Detect which cell encompasses the target text, then output its (X, Y) center coordinate. 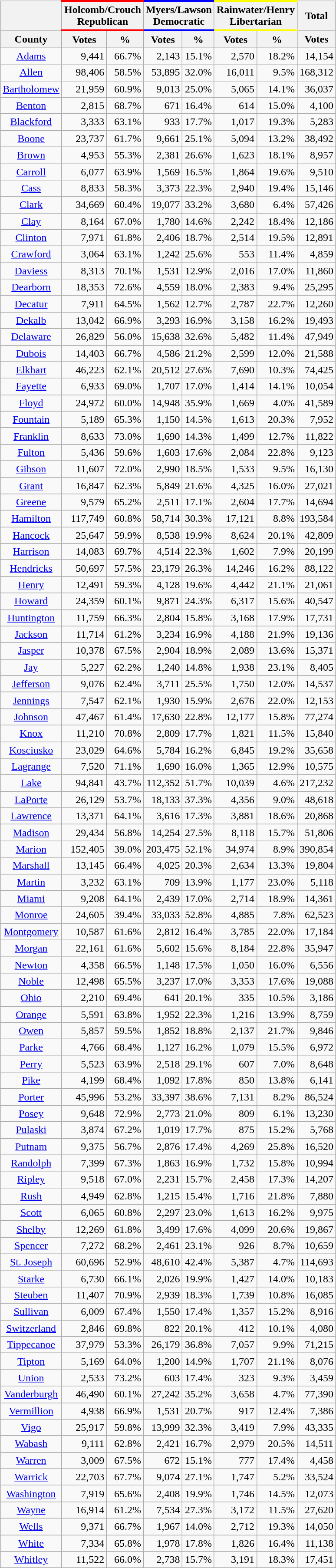
Allen (31, 72)
3,711 (163, 684)
11,822 (317, 436)
Floyd (31, 403)
5,227 (84, 667)
35,658 (317, 750)
56.7% (125, 1146)
20,199 (317, 552)
Franklin (31, 436)
3,658 (235, 1394)
35.9% (198, 403)
43.7% (125, 783)
18.0% (198, 287)
Jasper (31, 651)
6,317 (235, 601)
Jay (31, 667)
9,518 (84, 1179)
29.1% (198, 1064)
32.3% (198, 1427)
1,732 (235, 1163)
8,916 (317, 1312)
18,133 (163, 800)
25.0% (198, 89)
14,403 (84, 353)
7,547 (84, 700)
9,975 (317, 1212)
3,191 (235, 1560)
2,787 (235, 304)
Scott (31, 1212)
Fayette (31, 386)
59.6% (125, 452)
Elkhart (31, 370)
14,254 (163, 833)
9,111 (84, 1444)
25.5% (198, 684)
6.1% (277, 1113)
51.7% (198, 783)
1,623 (235, 155)
9.4% (277, 287)
47,949 (317, 337)
36.8% (198, 1345)
52.8% (198, 915)
12,269 (84, 1229)
2,773 (163, 1113)
603 (163, 1378)
9.3% (277, 1378)
59.3% (125, 585)
Porter (31, 1097)
4,080 (317, 1328)
1,746 (235, 1493)
Ripley (31, 1179)
1,864 (235, 171)
98,406 (84, 72)
Dubois (31, 353)
5,602 (163, 948)
20,868 (317, 816)
8,759 (317, 1015)
1,826 (235, 1543)
2,461 (163, 1245)
2,026 (163, 1278)
26,829 (84, 337)
7,690 (235, 370)
1,750 (235, 684)
13,230 (317, 1113)
61.7% (125, 138)
4,269 (235, 1146)
2,990 (163, 469)
19.5% (277, 238)
65.3% (125, 419)
Brown (31, 155)
68.2% (125, 1245)
17,630 (163, 717)
13.2% (277, 138)
27,021 (317, 486)
2,381 (163, 155)
17,731 (317, 618)
24,972 (84, 403)
203,475 (163, 849)
641 (163, 998)
11,138 (317, 1543)
77,274 (317, 717)
10,378 (84, 651)
21,959 (84, 89)
County (31, 39)
2,804 (163, 618)
3,459 (317, 1378)
25,917 (84, 1427)
11,522 (84, 1560)
15,146 (317, 188)
6,065 (84, 1212)
822 (163, 1328)
21,061 (317, 585)
68.7% (125, 105)
2,533 (84, 1378)
16,085 (317, 1295)
9,208 (84, 899)
Clinton (31, 238)
3,874 (84, 1130)
12,260 (317, 304)
15.0% (277, 105)
74,425 (317, 370)
50,697 (84, 568)
5,436 (84, 452)
5,387 (235, 1262)
Pulaski (31, 1130)
17.1% (198, 502)
4,025 (163, 866)
Jennings (31, 700)
6,556 (317, 965)
73.2% (125, 1378)
2,604 (235, 502)
19,867 (317, 1229)
13,999 (163, 1427)
Benton (31, 105)
10.8% (277, 1295)
12,891 (317, 238)
1,242 (163, 254)
614 (235, 105)
32.0% (198, 72)
67.2% (125, 1130)
Harrison (31, 552)
72.6% (125, 287)
22,161 (84, 948)
8.8% (277, 519)
17,121 (235, 519)
Daviess (31, 271)
4,099 (235, 1229)
94,841 (84, 783)
25.1% (198, 138)
3,499 (163, 1229)
43,335 (317, 1427)
1,821 (235, 733)
65.8% (125, 1543)
18,353 (84, 287)
1,215 (163, 1196)
3,186 (317, 998)
46,223 (84, 370)
56.0% (125, 337)
8,313 (84, 271)
1,414 (235, 386)
1,747 (235, 1477)
Kosciusko (31, 750)
16.7% (198, 1444)
4,325 (235, 486)
553 (235, 254)
9,648 (84, 1113)
23,179 (163, 568)
1,550 (163, 1312)
1,079 (235, 1048)
17.5% (198, 965)
1,017 (235, 122)
4,458 (317, 1460)
8,076 (317, 1361)
56.8% (125, 833)
7,880 (317, 1196)
3,237 (163, 981)
6,933 (84, 386)
67.7% (125, 1477)
5,857 (84, 1031)
1,780 (163, 221)
8,957 (317, 155)
38,492 (317, 138)
15.5% (277, 1048)
59.8% (125, 1427)
412 (235, 1328)
34,974 (235, 849)
12,177 (235, 717)
3,785 (235, 932)
19,077 (163, 204)
53,895 (163, 72)
69.8% (125, 1328)
2,846 (84, 1328)
1,669 (235, 403)
2,421 (163, 1444)
7,057 (235, 1345)
60.4% (125, 204)
37,979 (84, 1345)
Posey (31, 1113)
6,972 (317, 1048)
Clark (31, 204)
48,610 (163, 1262)
46,490 (84, 1394)
9,846 (317, 1031)
5,482 (235, 337)
8,624 (235, 535)
4,442 (235, 585)
7,952 (317, 419)
Holcomb/CrouchRepublican (102, 16)
9,510 (317, 171)
8.7% (277, 1245)
27.3% (198, 1510)
2,143 (163, 56)
4,188 (235, 634)
70.9% (125, 1295)
Sullivan (31, 1312)
2,876 (163, 1146)
8,833 (84, 188)
22.7% (277, 304)
933 (163, 122)
12,153 (317, 700)
23,737 (84, 138)
Wayne (31, 1510)
9,123 (317, 452)
63.8% (125, 1015)
1,019 (163, 1130)
9,013 (163, 89)
3,172 (235, 1510)
Boone (31, 138)
777 (235, 1460)
62.4% (125, 684)
6,730 (84, 1278)
1,240 (163, 667)
14.8% (198, 667)
Clay (31, 221)
11,607 (84, 469)
39.0% (125, 849)
48,618 (317, 800)
77,390 (317, 1394)
7,534 (163, 1510)
Greene (31, 502)
13,042 (84, 320)
Lagrange (31, 767)
13.8% (277, 1080)
11,714 (84, 634)
64.5% (125, 304)
Randolph (31, 1163)
3,064 (84, 254)
4,859 (317, 254)
4,885 (235, 915)
26,179 (163, 1345)
9,371 (84, 1526)
Myers/LawsonDemocratic (179, 16)
62.3% (125, 486)
52.1% (198, 849)
White (31, 1543)
Spencer (31, 1245)
Warren (31, 1460)
2,815 (84, 105)
Montgomery (31, 932)
Carroll (31, 171)
9,441 (84, 56)
6,141 (317, 1080)
Lake (31, 783)
4,938 (84, 1411)
7,520 (84, 767)
926 (235, 1245)
Tippecanoe (31, 1345)
117,749 (84, 519)
14,207 (317, 1179)
18.7% (198, 238)
Martin (31, 882)
5,768 (317, 1130)
6.4% (277, 204)
LaPorte (31, 800)
25.6% (198, 254)
60.9% (125, 89)
16,130 (317, 469)
2,383 (235, 287)
1,967 (163, 1526)
13,145 (84, 866)
Wabash (31, 1444)
58,714 (163, 519)
112,352 (163, 783)
6,845 (235, 750)
Switzerland (31, 1328)
Putnam (31, 1146)
Fountain (31, 419)
2,738 (163, 1560)
15,638 (163, 337)
1,602 (235, 552)
4,953 (84, 155)
5,784 (163, 750)
2,514 (235, 238)
64.6% (125, 750)
14.6% (198, 221)
18.6% (277, 816)
Marion (31, 849)
17.9% (277, 618)
11,407 (84, 1295)
8,164 (84, 221)
9.9% (277, 1345)
40,547 (317, 601)
21.8% (277, 1196)
Owen (31, 1031)
24,605 (84, 915)
10.1% (277, 1328)
Cass (31, 188)
13,371 (84, 816)
9,375 (84, 1146)
152,405 (84, 849)
27,620 (317, 1510)
29,434 (84, 833)
14,694 (317, 502)
Rainwater/HenryLibertarian (255, 16)
1,127 (163, 1048)
20.5% (277, 1444)
1,930 (163, 700)
4,514 (163, 552)
55.3% (125, 155)
66.1% (125, 1278)
1,562 (163, 304)
2,084 (235, 452)
7,131 (235, 1097)
2,297 (163, 1212)
10.3% (277, 370)
11,759 (84, 618)
65.6% (125, 1493)
4,128 (163, 585)
19,493 (317, 320)
193,584 (317, 519)
2,714 (235, 899)
38.6% (198, 1097)
3,419 (235, 1427)
66.5% (125, 965)
Total (317, 16)
4,559 (163, 287)
59.9% (125, 535)
390,854 (317, 849)
Madison (31, 833)
27.5% (198, 833)
2,137 (235, 1031)
20,512 (163, 370)
Bartholomew (31, 89)
8,633 (84, 436)
72.0% (125, 469)
26.3% (198, 568)
4.6% (277, 783)
2,940 (235, 188)
3,881 (235, 816)
4,356 (235, 800)
60,696 (84, 1262)
2,242 (235, 221)
19,804 (317, 866)
27.6% (198, 370)
15.9% (198, 700)
1,427 (235, 1278)
9,871 (163, 601)
18.8% (198, 1031)
36,037 (317, 89)
12.4% (277, 1411)
10,039 (235, 783)
114,693 (317, 1262)
Hendricks (31, 568)
24.3% (198, 601)
42,809 (317, 535)
15.4% (198, 1196)
17,184 (317, 932)
1,148 (163, 965)
8,184 (235, 948)
53.2% (125, 1097)
5,849 (163, 486)
Tipton (31, 1361)
70.1% (125, 271)
3,158 (235, 320)
60.0% (125, 403)
53.7% (125, 800)
3,009 (84, 1460)
10,575 (317, 767)
69.7% (125, 552)
62,523 (317, 915)
1,952 (163, 1015)
26,129 (84, 800)
70.8% (125, 733)
16.5% (198, 171)
3,168 (235, 618)
15,371 (317, 651)
8.2% (277, 1097)
14,246 (235, 568)
16,847 (84, 486)
17,451 (317, 1560)
1,357 (235, 1312)
65.2% (125, 502)
73.0% (125, 436)
5,169 (84, 1361)
3,234 (163, 634)
2,406 (163, 238)
875 (235, 1130)
12,073 (317, 1493)
62.2% (125, 667)
13.6% (277, 651)
Vigo (31, 1427)
Starke (31, 1278)
850 (235, 1080)
7.8% (277, 915)
57.5% (125, 568)
1,716 (235, 1196)
Ohio (31, 998)
24,359 (84, 601)
14,154 (317, 56)
21.9% (277, 634)
67.4% (125, 1312)
Dekalb (31, 320)
20.6% (277, 1229)
57,426 (317, 204)
Noble (31, 981)
5,189 (84, 419)
66.3% (125, 618)
21.7% (277, 1031)
1,739 (235, 1295)
10,994 (317, 1163)
67.3% (125, 1163)
19,088 (317, 981)
Miami (31, 899)
Blackford (31, 122)
217,232 (317, 783)
4,358 (84, 965)
10,054 (317, 386)
86,524 (317, 1097)
2,979 (235, 1444)
2,511 (163, 502)
5,065 (235, 89)
19.2% (277, 750)
35,947 (317, 948)
1,978 (163, 1543)
20.7% (198, 1411)
1,852 (163, 1031)
14.3% (198, 436)
Parke (31, 1048)
26.6% (198, 155)
23,029 (84, 750)
58.5% (125, 72)
25,295 (317, 287)
18.1% (277, 155)
671 (163, 105)
168,312 (317, 72)
8,648 (317, 1064)
5,094 (235, 138)
Orange (31, 1015)
8,405 (317, 667)
10,587 (84, 932)
7.0% (277, 1064)
Adams (31, 56)
809 (235, 1113)
3,373 (163, 188)
10,659 (317, 1245)
2,712 (235, 1526)
42.4% (198, 1262)
Washington (31, 1493)
30.3% (198, 519)
8,118 (235, 833)
Pike (31, 1080)
33,524 (317, 1477)
1,216 (235, 1015)
Gibson (31, 469)
Dearborn (31, 287)
Union (31, 1378)
13.3% (277, 866)
Crawford (31, 254)
Steuben (31, 1295)
12,186 (317, 221)
2,570 (235, 56)
66.4% (125, 866)
5,523 (84, 1064)
1,050 (235, 965)
14,361 (317, 899)
22,703 (84, 1477)
25,647 (84, 535)
14,511 (317, 1444)
Jackson (31, 634)
Perry (31, 1064)
16,914 (84, 1510)
16,520 (317, 1146)
Wells (31, 1526)
8,538 (163, 535)
Fulton (31, 452)
8.9% (277, 849)
1,177 (235, 882)
9,074 (163, 1477)
35.2% (198, 1394)
21.0% (198, 1113)
21.2% (198, 353)
Huntington (31, 618)
672 (163, 1460)
4.0% (277, 403)
2,812 (163, 932)
18.5% (198, 469)
Hancock (31, 535)
Marshall (31, 866)
9,661 (163, 138)
Newton (31, 965)
Delaware (31, 337)
14,083 (84, 552)
2,089 (235, 651)
2,231 (163, 1179)
1,200 (163, 1361)
9,076 (84, 684)
2,809 (163, 733)
709 (163, 882)
19,136 (317, 634)
2,408 (163, 1493)
14,537 (317, 684)
3,680 (235, 204)
34,669 (84, 204)
21.6% (198, 486)
Henry (31, 585)
Warrick (31, 1477)
4,766 (84, 1048)
51,806 (317, 833)
21,588 (317, 353)
59.5% (125, 1031)
4,100 (317, 105)
45,996 (84, 1097)
14,948 (163, 403)
2,634 (235, 866)
11,210 (84, 733)
5,283 (317, 122)
69.0% (125, 386)
2,676 (235, 700)
7,386 (317, 1411)
5,591 (84, 1015)
14.9% (198, 1361)
3,353 (235, 981)
10,183 (317, 1278)
2,016 (235, 271)
Jefferson (31, 684)
39.4% (125, 915)
69.4% (125, 998)
Lawrence (31, 816)
1,603 (163, 452)
Knox (31, 733)
27,242 (163, 1394)
10.5% (277, 998)
53.3% (125, 1345)
27.1% (198, 1477)
1,938 (235, 667)
2,904 (163, 651)
61.4% (125, 717)
7,971 (84, 238)
1,150 (163, 419)
Whitley (31, 1560)
71.1% (125, 767)
15,840 (317, 733)
1,569 (163, 171)
72.9% (125, 1113)
6,009 (84, 1312)
Johnson (31, 717)
2,518 (163, 1064)
2,458 (235, 1179)
19.4% (277, 188)
Vermillion (31, 1411)
1,533 (235, 469)
917 (235, 1411)
Morgan (31, 948)
66.0% (125, 1560)
3,616 (163, 816)
16,011 (235, 72)
7,272 (84, 1245)
Shelby (31, 1229)
64.0% (125, 1361)
25.8% (277, 1146)
Hamilton (31, 519)
71,215 (317, 1345)
St. Joseph (31, 1262)
7,919 (84, 1493)
14,050 (317, 1526)
88,122 (317, 568)
Monroe (31, 915)
1,365 (235, 767)
335 (235, 998)
1,499 (235, 436)
6,077 (84, 171)
32.6% (198, 337)
2,439 (163, 899)
Grant (31, 486)
18.4% (277, 221)
47,467 (84, 717)
5,118 (317, 882)
9.0% (277, 800)
41,589 (317, 403)
4,586 (163, 353)
3,333 (84, 122)
7,399 (84, 1163)
2,939 (163, 1295)
Rush (31, 1196)
Decatur (31, 304)
1,092 (163, 1080)
52.9% (125, 1262)
2,210 (84, 998)
1,863 (163, 1163)
3,232 (84, 882)
4,949 (84, 1196)
18.2% (277, 56)
12,491 (84, 585)
4,199 (84, 1080)
5.2% (277, 1477)
33,033 (163, 915)
58.3% (125, 188)
33.2% (198, 204)
12,498 (84, 981)
3,293 (163, 320)
11,860 (317, 271)
65.5% (125, 981)
2,599 (235, 353)
33,397 (163, 1097)
Vanderburgh (31, 1394)
323 (235, 1378)
7,911 (84, 304)
7,334 (84, 1543)
607 (235, 1064)
Howard (31, 601)
37.3% (198, 800)
9,579 (84, 502)
